Detect which cell encompasses the target text, then output its (x, y) center coordinate. 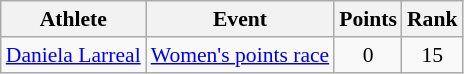
Points (368, 19)
Athlete (74, 19)
15 (432, 55)
Women's points race (240, 55)
0 (368, 55)
Daniela Larreal (74, 55)
Event (240, 19)
Rank (432, 19)
